Identify which cell holds the provided text, then report its [X, Y] central coordinate. 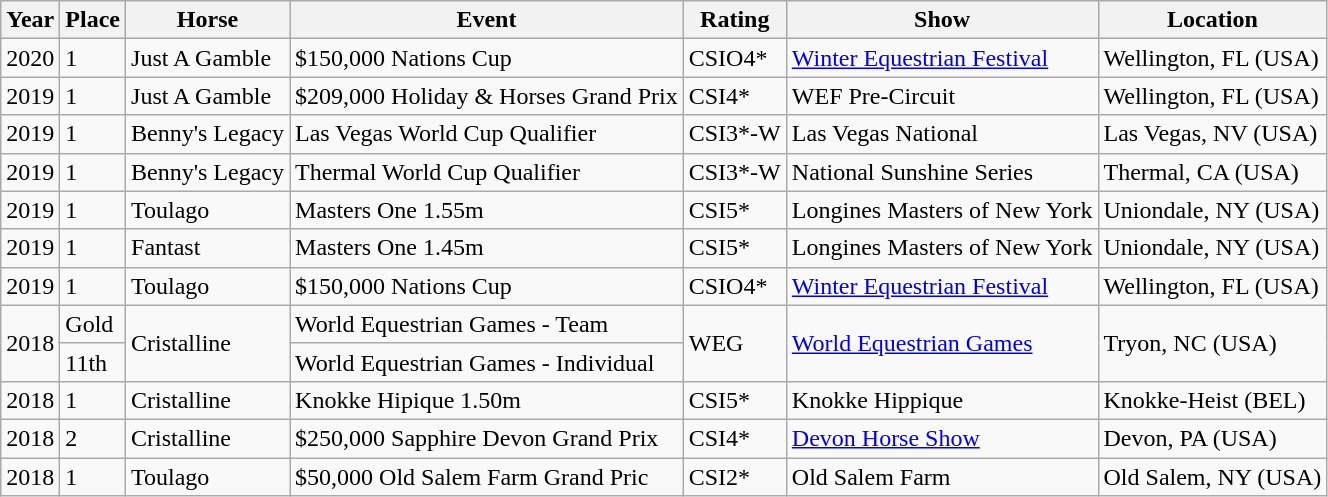
Thermal, CA (USA) [1212, 172]
Las Vegas, NV (USA) [1212, 134]
Devon Horse Show [942, 438]
CSI2* [734, 477]
Gold [93, 324]
Tryon, NC (USA) [1212, 343]
World Equestrian Games - Team [487, 324]
Location [1212, 20]
WEF Pre-Circuit [942, 96]
Devon, PA (USA) [1212, 438]
$50,000 Old Salem Farm Grand Pric [487, 477]
Knokke Hippique [942, 400]
Horse [208, 20]
11th [93, 362]
Fantast [208, 248]
$250,000 Sapphire Devon Grand Prix [487, 438]
Place [93, 20]
Old Salem Farm [942, 477]
Masters One 1.45m [487, 248]
Thermal World Cup Qualifier [487, 172]
Event [487, 20]
2020 [30, 58]
World Equestrian Games - Individual [487, 362]
Year [30, 20]
Show [942, 20]
World Equestrian Games [942, 343]
Las Vegas National [942, 134]
$209,000 Holiday & Horses Grand Prix [487, 96]
Las Vegas World Cup Qualifier [487, 134]
Masters One 1.55m [487, 210]
Old Salem, NY (USA) [1212, 477]
National Sunshine Series [942, 172]
Rating [734, 20]
2 [93, 438]
Knokke Hipique 1.50m [487, 400]
Knokke-Heist (BEL) [1212, 400]
WEG [734, 343]
